Return [x, y] of the center of cell containing provided text 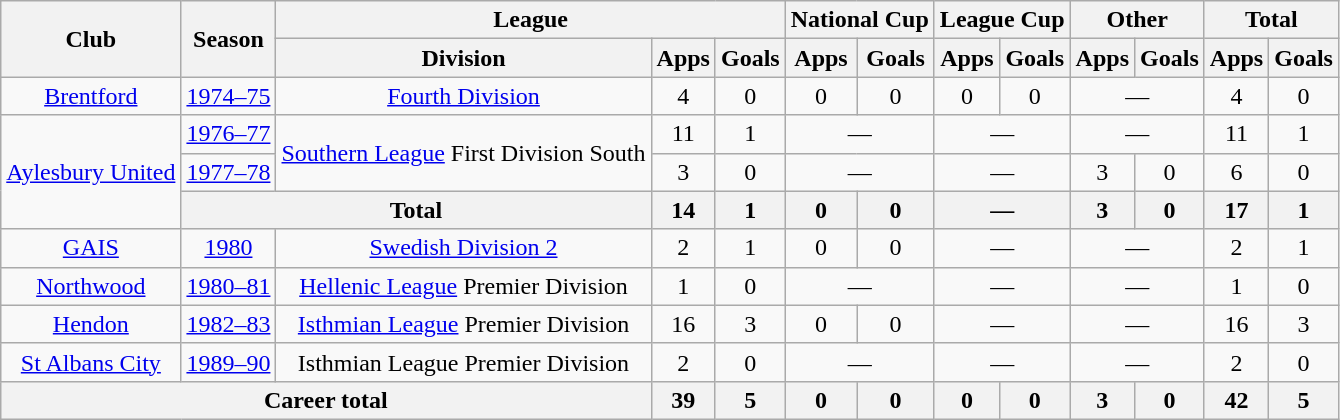
Aylesbury United [91, 172]
Fourth Division [464, 96]
Southern League First Division South [464, 153]
39 [683, 400]
6 [1236, 172]
Division [464, 58]
Hellenic League Premier Division [464, 286]
Season [228, 39]
St Albans City [91, 362]
National Cup [860, 20]
Other [1137, 20]
42 [1236, 400]
1982–83 [228, 324]
Northwood [91, 286]
Club [91, 39]
1980–81 [228, 286]
Swedish Division 2 [464, 248]
Hendon [91, 324]
1976–77 [228, 134]
1977–78 [228, 172]
17 [1236, 210]
Career total [326, 400]
1980 [228, 248]
1974–75 [228, 96]
1989–90 [228, 362]
League [530, 20]
Brentford [91, 96]
GAIS [91, 248]
League Cup [1002, 20]
14 [683, 210]
